Pinpoint the cell where the given text exists, returning its [x, y] midpoint coordinate. 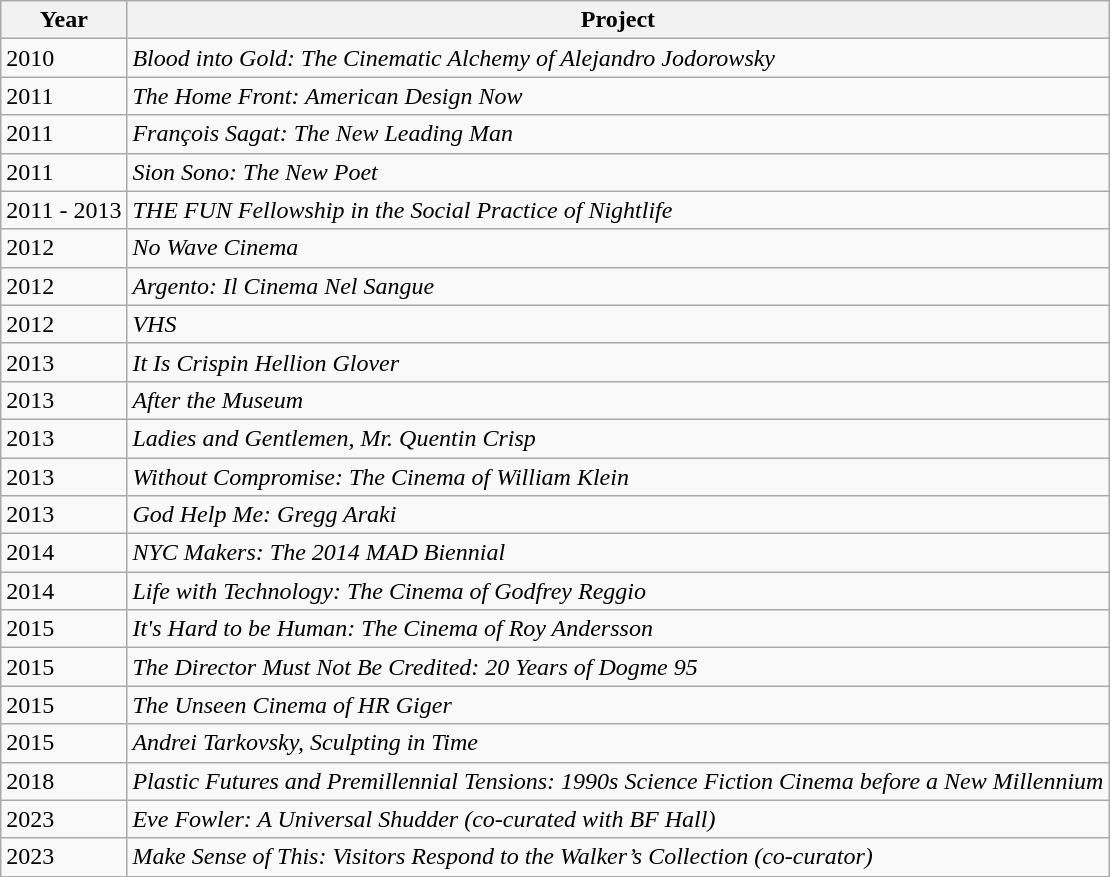
Without Compromise: The Cinema of William Klein [618, 477]
Eve Fowler: A Universal Shudder (co-curated with BF Hall) [618, 819]
NYC Makers: The 2014 MAD Biennial [618, 553]
Blood into Gold: The Cinematic Alchemy of Alejandro Jodorowsky [618, 58]
Sion Sono: The New Poet [618, 172]
Project [618, 20]
After the Museum [618, 400]
Andrei Tarkovsky, Sculpting in Time [618, 743]
Ladies and Gentlemen, Mr. Quentin Crisp [618, 438]
VHS [618, 324]
2011 - 2013 [64, 210]
It's Hard to be Human: The Cinema of Roy Andersson [618, 629]
Plastic Futures and Premillennial Tensions: 1990s Science Fiction Cinema before a New Millennium [618, 781]
The Director Must Not Be Credited: 20 Years of Dogme 95 [618, 667]
Make Sense of This: Visitors Respond to the Walker’s Collection (co-curator) [618, 857]
It Is Crispin Hellion Glover [618, 362]
No Wave Cinema [618, 248]
The Unseen Cinema of HR Giger [618, 705]
François Sagat: The New Leading Man [618, 134]
Year [64, 20]
Life with Technology: The Cinema of Godfrey Reggio [618, 591]
2010 [64, 58]
The Home Front: American Design Now [618, 96]
God Help Me: Gregg Araki [618, 515]
Argento: Il Cinema Nel Sangue [618, 286]
2018 [64, 781]
THE FUN Fellowship in the Social Practice of Nightlife [618, 210]
